Extract the (X, Y) coordinate from the center of the cell holding the provided text.  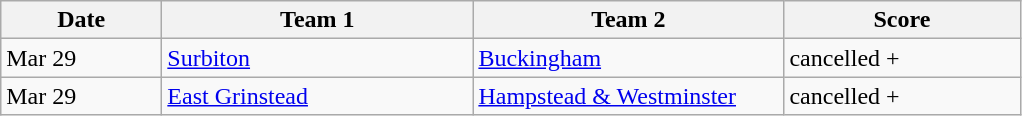
East Grinstead (318, 96)
Team 1 (318, 20)
Team 2 (628, 20)
Buckingham (628, 58)
Hampstead & Westminster (628, 96)
Score (902, 20)
Date (82, 20)
Surbiton (318, 58)
